Find where the given text appears and provide that cell's center as [X, Y] coordinate. 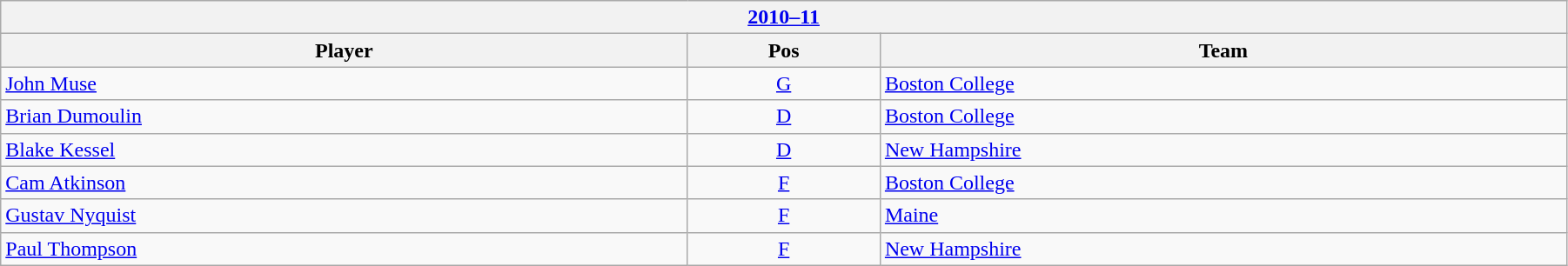
Cam Atkinson [345, 183]
Pos [783, 50]
Paul Thompson [345, 249]
G [783, 83]
2010–11 [784, 17]
Gustav Nyquist [345, 216]
Player [345, 50]
Blake Kessel [345, 150]
Team [1223, 50]
John Muse [345, 83]
Brian Dumoulin [345, 116]
Maine [1223, 216]
